For the text-containing cell, return its midpoint in (X, Y) coordinate format. 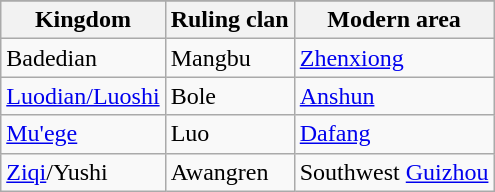
Kingdom (83, 20)
Modern area (394, 20)
Mu'ege (83, 134)
Southwest Guizhou (394, 172)
Dafang (394, 134)
Anshun (394, 96)
Awangren (230, 172)
Mangbu (230, 58)
Bole (230, 96)
Badedian (83, 58)
Luodian/Luoshi (83, 96)
Luo (230, 134)
Ziqi/Yushi (83, 172)
Zhenxiong (394, 58)
Ruling clan (230, 20)
